Search for the cell housing the specified text and yield its [x, y] center coordinate. 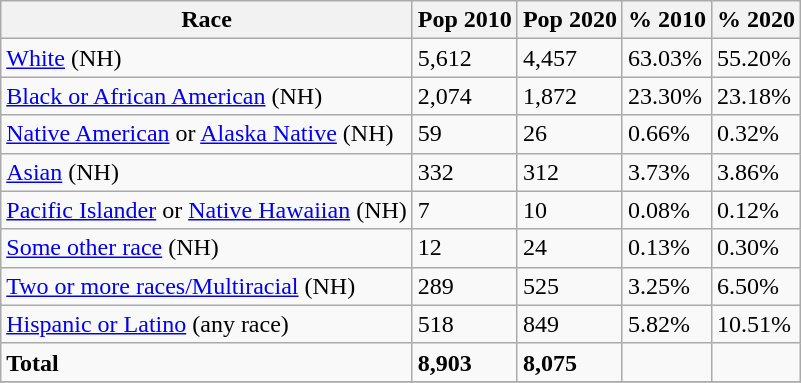
Some other race (NH) [207, 248]
26 [570, 134]
White (NH) [207, 58]
289 [464, 286]
Pop 2010 [464, 20]
3.73% [666, 172]
Hispanic or Latino (any race) [207, 324]
Native American or Alaska Native (NH) [207, 134]
55.20% [756, 58]
2,074 [464, 96]
518 [464, 324]
Race [207, 20]
3.86% [756, 172]
6.50% [756, 286]
0.12% [756, 210]
525 [570, 286]
8,075 [570, 362]
Two or more races/Multiracial (NH) [207, 286]
Asian (NH) [207, 172]
5.82% [666, 324]
Total [207, 362]
% 2010 [666, 20]
312 [570, 172]
23.30% [666, 96]
Pop 2020 [570, 20]
7 [464, 210]
Black or African American (NH) [207, 96]
10 [570, 210]
24 [570, 248]
Pacific Islander or Native Hawaiian (NH) [207, 210]
3.25% [666, 286]
4,457 [570, 58]
23.18% [756, 96]
0.13% [666, 248]
0.08% [666, 210]
% 2020 [756, 20]
0.66% [666, 134]
8,903 [464, 362]
12 [464, 248]
0.32% [756, 134]
5,612 [464, 58]
849 [570, 324]
63.03% [666, 58]
59 [464, 134]
332 [464, 172]
1,872 [570, 96]
0.30% [756, 248]
10.51% [756, 324]
